Scan for the cell matching the given text and deliver its [x, y] coordinate at center. 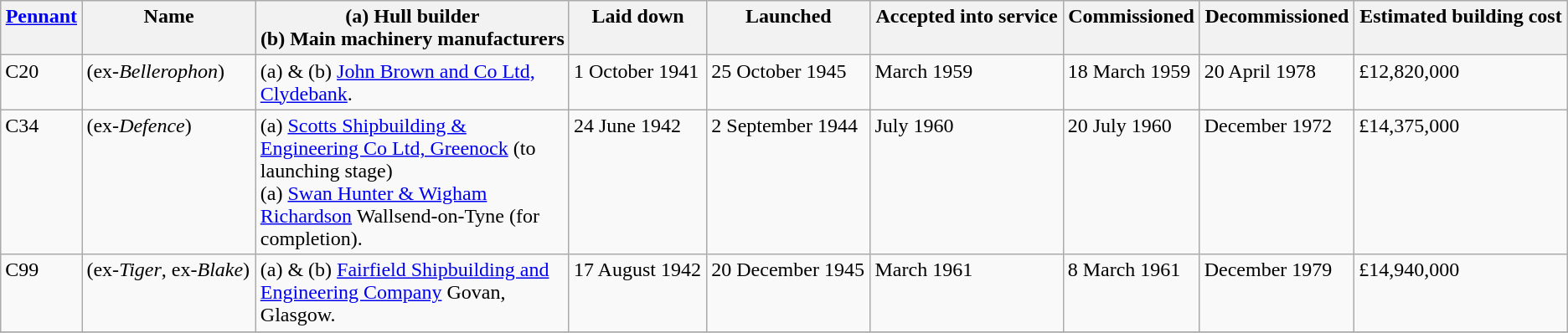
(a) & (b) John Brown and Co Ltd, Clydebank. [412, 82]
March 1959 [967, 82]
Estimated building cost [1461, 28]
Pennant [42, 28]
20 July 1960 [1131, 182]
(a) Scotts Shipbuilding & Engineering Co Ltd, Greenock (to launching stage)(a) Swan Hunter & Wigham Richardson Wallsend-on-Tyne (for completion). [412, 182]
(ex-Bellerophon) [169, 82]
2 September 1944 [789, 182]
Launched [789, 28]
£14,940,000 [1461, 293]
(ex-Defence) [169, 182]
1 October 1941 [637, 82]
March 1961 [967, 293]
17 August 1942 [637, 293]
(a) & (b) Fairfield Shipbuilding and Engineering Company Govan, Glasgow. [412, 293]
July 1960 [967, 182]
8 March 1961 [1131, 293]
Laid down [637, 28]
20 April 1978 [1277, 82]
(a) Hull builder(b) Main machinery manufacturers [412, 28]
18 March 1959 [1131, 82]
£14,375,000 [1461, 182]
Decommissioned [1277, 28]
24 June 1942 [637, 182]
Commissioned [1131, 28]
C34 [42, 182]
20 December 1945 [789, 293]
C20 [42, 82]
Name [169, 28]
December 1972 [1277, 182]
£12,820,000 [1461, 82]
Accepted into service [967, 28]
C99 [42, 293]
December 1979 [1277, 293]
(ex-Tiger, ex-Blake) [169, 293]
25 October 1945 [789, 82]
